Identify which cell holds the provided text, then report its [X, Y] central coordinate. 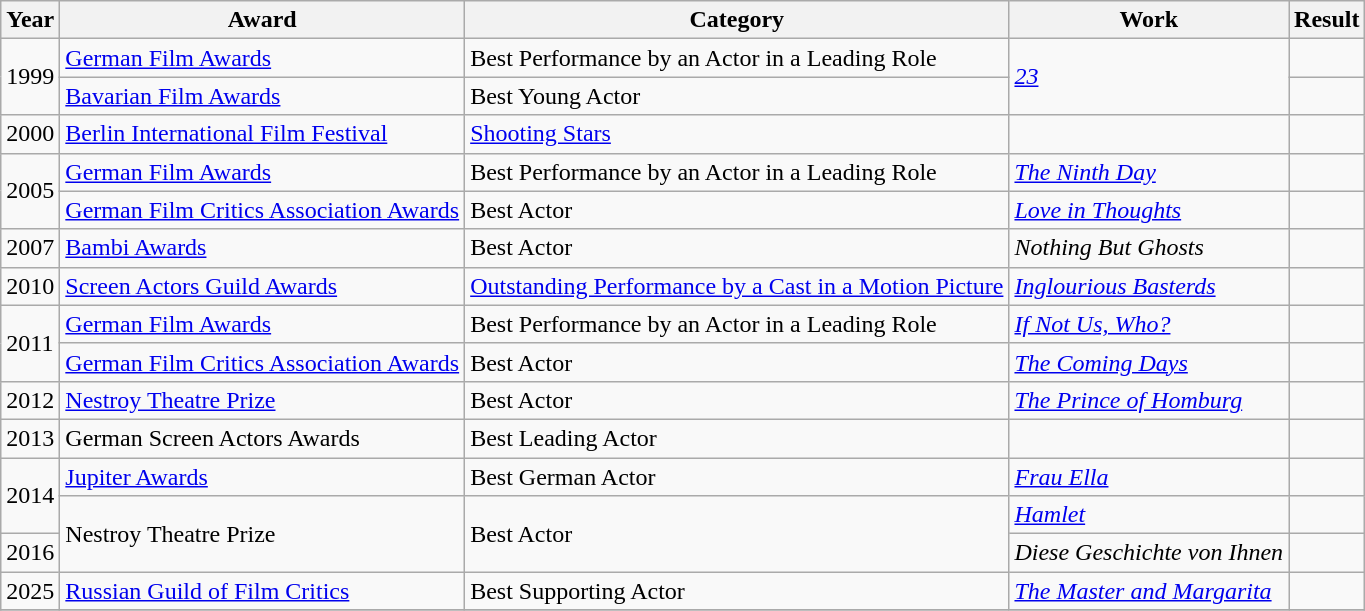
23 [1149, 77]
Work [1149, 20]
Award [262, 20]
Best Young Actor [737, 96]
Jupiter Awards [262, 477]
The Prince of Homburg [1149, 400]
Russian Guild of Film Critics [262, 591]
German Screen Actors Awards [262, 438]
Shooting Stars [737, 134]
Bavarian Film Awards [262, 96]
2007 [30, 248]
Berlin International Film Festival [262, 134]
2011 [30, 343]
2025 [30, 591]
1999 [30, 77]
The Coming Days [1149, 362]
Result [1327, 20]
Year [30, 20]
The Master and Margarita [1149, 591]
Inglourious Basterds [1149, 286]
If Not Us, Who? [1149, 324]
2012 [30, 400]
Best German Actor [737, 477]
Diese Geschichte von Ihnen [1149, 553]
2013 [30, 438]
Nothing But Ghosts [1149, 248]
Frau Ella [1149, 477]
Best Leading Actor [737, 438]
2005 [30, 191]
Screen Actors Guild Awards [262, 286]
Hamlet [1149, 515]
Outstanding Performance by a Cast in a Motion Picture [737, 286]
Bambi Awards [262, 248]
2000 [30, 134]
Category [737, 20]
Best Supporting Actor [737, 591]
2016 [30, 553]
The Ninth Day [1149, 172]
2010 [30, 286]
2014 [30, 496]
Love in Thoughts [1149, 210]
